For the text-containing cell, return its midpoint in [X, Y] coordinate format. 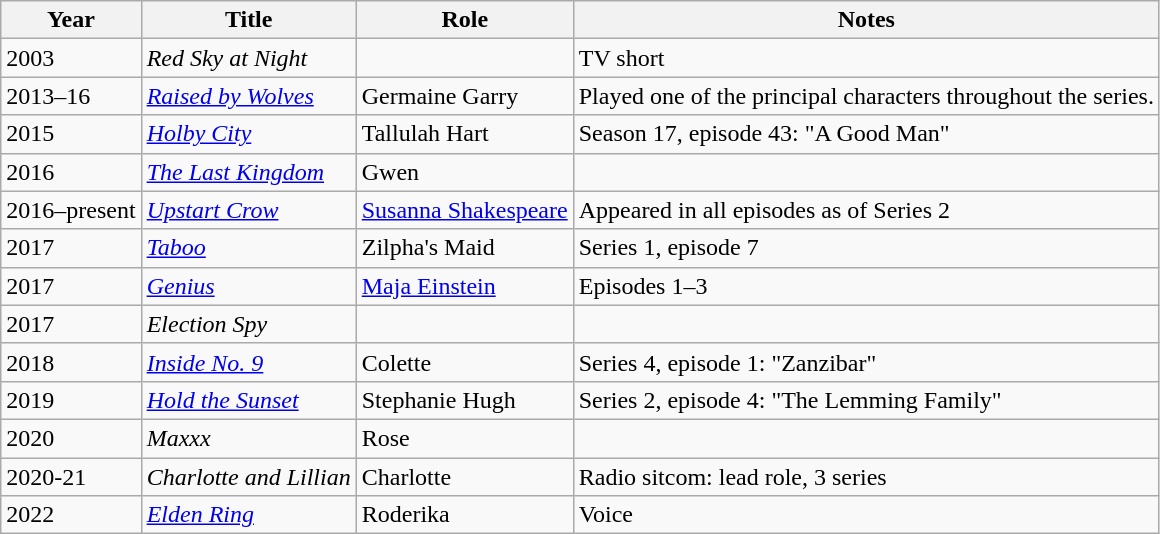
Holby City [248, 134]
Series 1, episode 7 [866, 248]
Zilpha's Maid [464, 248]
2020 [71, 438]
Year [71, 20]
Susanna Shakespeare [464, 210]
Charlotte and Lillian [248, 477]
Taboo [248, 248]
Election Spy [248, 324]
Voice [866, 515]
Radio sitcom: lead role, 3 series [866, 477]
Upstart Crow [248, 210]
Played one of the principal characters throughout the series. [866, 96]
Raised by Wolves [248, 96]
2003 [71, 58]
TV short [866, 58]
Season 17, episode 43: "A Good Man" [866, 134]
Notes [866, 20]
2022 [71, 515]
Tallulah Hart [464, 134]
2016 [71, 172]
2015 [71, 134]
Stephanie Hugh [464, 400]
Charlotte [464, 477]
Title [248, 20]
Red Sky at Night [248, 58]
Rose [464, 438]
Germaine Garry [464, 96]
2019 [71, 400]
Elden Ring [248, 515]
Genius [248, 286]
Maja Einstein [464, 286]
Series 4, episode 1: "Zanzibar" [866, 362]
Inside No. 9 [248, 362]
Gwen [464, 172]
Maxxx [248, 438]
Series 2, episode 4: "The Lemming Family" [866, 400]
Colette [464, 362]
Role [464, 20]
2018 [71, 362]
Appeared in all episodes as of Series 2 [866, 210]
Roderika [464, 515]
2016–present [71, 210]
The Last Kingdom [248, 172]
Episodes 1–3 [866, 286]
2020-21 [71, 477]
2013–16 [71, 96]
Hold the Sunset [248, 400]
